Determine the (X, Y) coordinate at the center of the cell enclosing the given text.  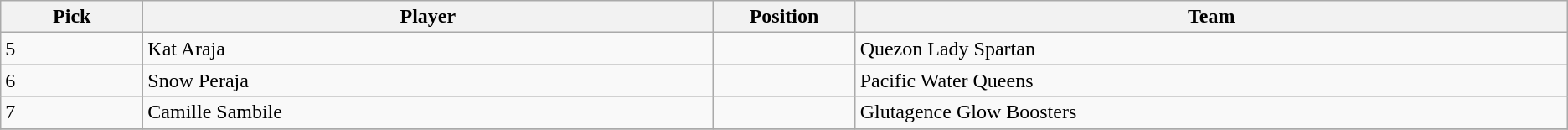
Pick (72, 17)
Kat Araja (428, 49)
5 (72, 49)
Quezon Lady Spartan (1211, 49)
Camille Sambile (428, 112)
Player (428, 17)
Snow Peraja (428, 81)
7 (72, 112)
Team (1211, 17)
Position (784, 17)
Glutagence Glow Boosters (1211, 112)
6 (72, 81)
Pacific Water Queens (1211, 81)
